Extract the [X, Y] coordinate from the center of the cell holding the provided text.  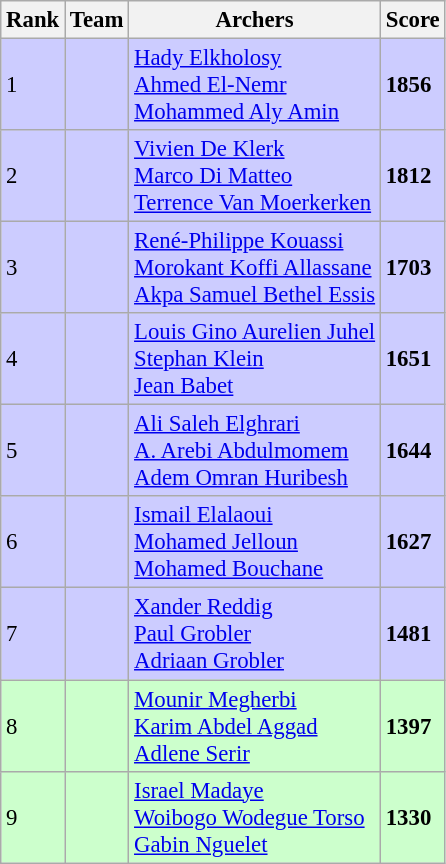
4 [33, 359]
7 [33, 634]
Score [412, 20]
1651 [412, 359]
2 [33, 176]
Hady ElkholosyAhmed El-NemrMohammed Aly Amin [255, 85]
1703 [412, 268]
Team [97, 20]
Ali Saleh ElghrariA. Arebi AbdulmomemAdem Omran Huribesh [255, 451]
6 [33, 542]
1 [33, 85]
Ismail ElalaouiMohamed JellounMohamed Bouchane [255, 542]
Vivien De KlerkMarco Di MatteoTerrence Van Moerkerken [255, 176]
1856 [412, 85]
1644 [412, 451]
1481 [412, 634]
8 [33, 726]
Israel MadayeWoibogo Wodegue TorsoGabin Nguelet [255, 817]
9 [33, 817]
Louis Gino Aurelien JuhelStephan KleinJean Babet [255, 359]
1397 [412, 726]
Xander ReddigPaul GroblerAdriaan Grobler [255, 634]
Mounir MegherbiKarim Abdel AggadAdlene Serir [255, 726]
3 [33, 268]
1812 [412, 176]
5 [33, 451]
1330 [412, 817]
1627 [412, 542]
Archers [255, 20]
Rank [33, 20]
René-Philippe KouassiMorokant Koffi AllassaneAkpa Samuel Bethel Essis [255, 268]
